Search for the cell housing the specified text and yield its [X, Y] center coordinate. 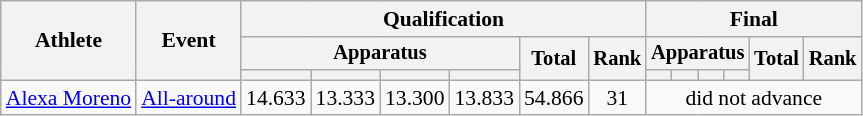
Final [754, 19]
13.833 [484, 98]
54.866 [554, 98]
Qualification [444, 19]
31 [617, 98]
Athlete [68, 40]
Event [188, 40]
All-around [188, 98]
did not advance [754, 98]
13.300 [414, 98]
13.333 [346, 98]
Alexa Moreno [68, 98]
14.633 [276, 98]
